Detect which cell encompasses the target text, then output its (x, y) center coordinate. 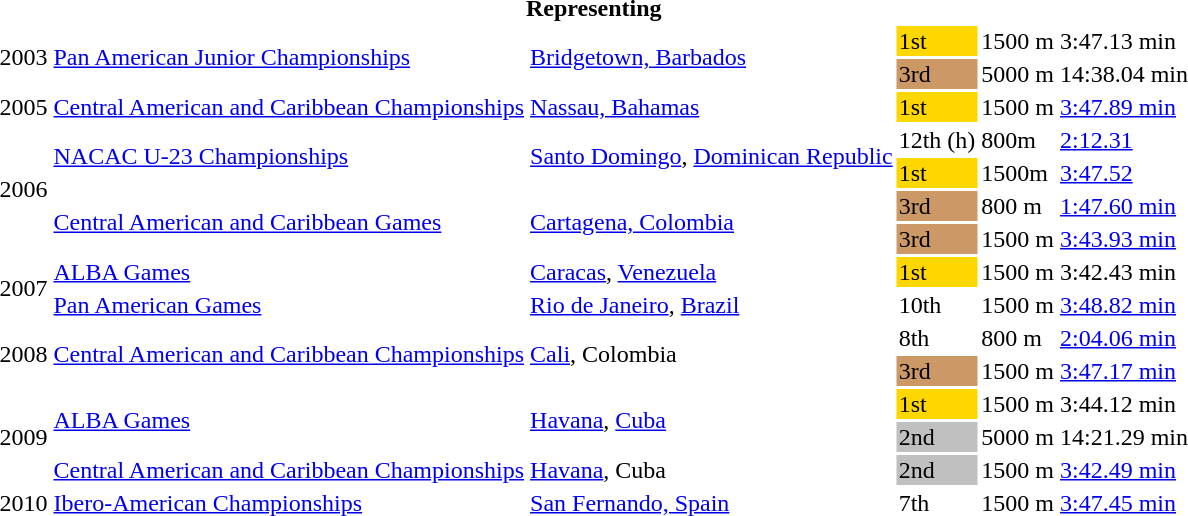
NACAC U-23 Championships (289, 156)
8th (937, 338)
Cartagena, Colombia (712, 222)
Central American and Caribbean Games (289, 222)
Santo Domingo, Dominican Republic (712, 156)
12th (h) (937, 140)
Nassau, Bahamas (712, 107)
1500m (1018, 173)
Caracas, Venezuela (712, 272)
Bridgetown, Barbados (712, 58)
10th (937, 305)
Pan American Games (289, 305)
800m (1018, 140)
Cali, Colombia (712, 354)
Rio de Janeiro, Brazil (712, 305)
Pan American Junior Championships (289, 58)
